Find where the given text appears and provide that cell's center as (x, y) coordinate. 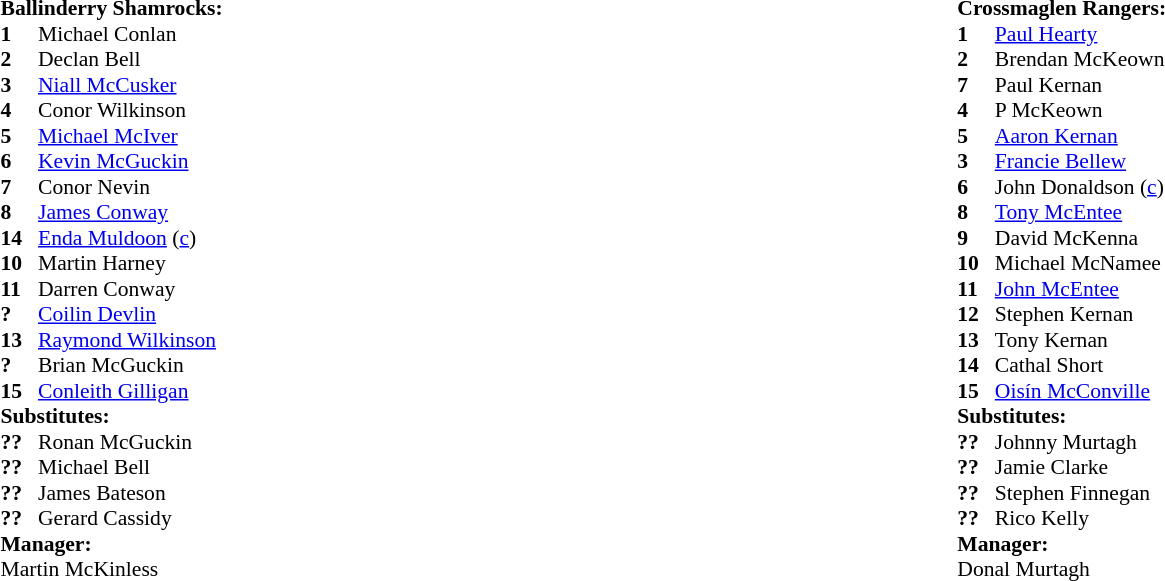
Michael McIver (130, 136)
Conor Wilkinson (130, 111)
Substitutes: (111, 417)
James Conway (130, 213)
Kevin McGuckin (130, 161)
Darren Conway (130, 289)
James Bateson (130, 493)
Coilin Devlin (130, 315)
Brian McGuckin (130, 365)
Enda Muldoon (c) (130, 238)
Conleith Gilligan (130, 391)
Gerard Cassidy (130, 519)
Ronan McGuckin (130, 442)
Martin Harney (130, 263)
Manager: (111, 544)
Michael Bell (130, 467)
Niall McCusker (130, 85)
Raymond Wilkinson (130, 340)
12 (976, 315)
Declan Bell (130, 59)
Conor Nevin (130, 187)
9 (976, 238)
Michael Conlan (130, 34)
